Search for the cell housing the specified text and yield its (x, y) center coordinate. 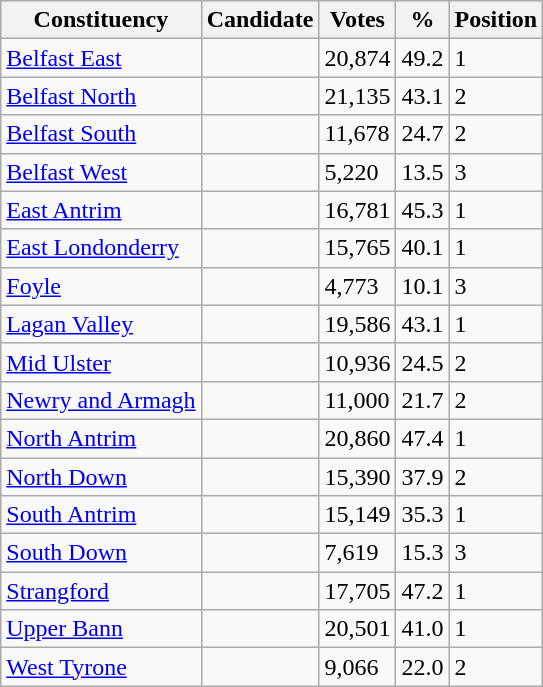
North Down (101, 477)
10,936 (358, 362)
5,220 (358, 172)
East Antrim (101, 210)
35.3 (422, 515)
7,619 (358, 553)
15.3 (422, 553)
Upper Bann (101, 629)
15,149 (358, 515)
9,066 (358, 667)
24.7 (422, 134)
22.0 (422, 667)
21.7 (422, 400)
16,781 (358, 210)
East Londonderry (101, 248)
15,390 (358, 477)
20,501 (358, 629)
% (422, 20)
Candidate (260, 20)
North Antrim (101, 438)
15,765 (358, 248)
24.5 (422, 362)
45.3 (422, 210)
49.2 (422, 58)
10.1 (422, 286)
Votes (358, 20)
Position (496, 20)
11,000 (358, 400)
21,135 (358, 96)
Belfast West (101, 172)
South Down (101, 553)
Newry and Armagh (101, 400)
Lagan Valley (101, 324)
40.1 (422, 248)
13.5 (422, 172)
Constituency (101, 20)
West Tyrone (101, 667)
Belfast North (101, 96)
4,773 (358, 286)
South Antrim (101, 515)
Mid Ulster (101, 362)
Belfast East (101, 58)
20,874 (358, 58)
11,678 (358, 134)
Belfast South (101, 134)
Foyle (101, 286)
Strangford (101, 591)
20,860 (358, 438)
19,586 (358, 324)
41.0 (422, 629)
37.9 (422, 477)
47.4 (422, 438)
17,705 (358, 591)
47.2 (422, 591)
